Extract the (x, y) coordinate from the center of the cell holding the provided text.  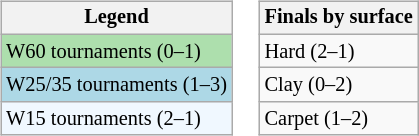
Hard (2–1) (339, 51)
W15 tournaments (2–1) (116, 119)
Carpet (1–2) (339, 119)
W25/35 tournaments (1–3) (116, 85)
Finals by surface (339, 18)
Legend (116, 18)
W60 tournaments (0–1) (116, 51)
Clay (0–2) (339, 85)
